Detect which cell encompasses the target text, then output its (X, Y) center coordinate. 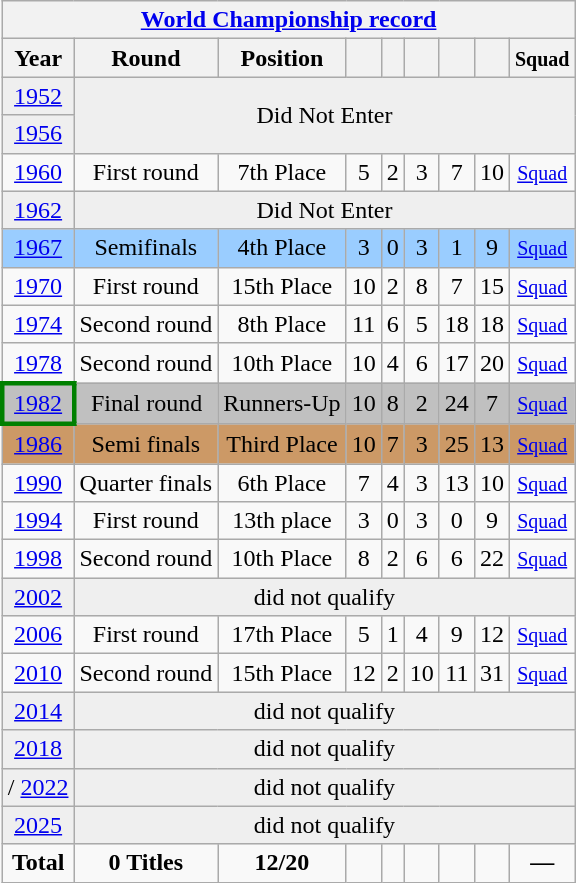
17 (456, 363)
8th Place (282, 324)
1986 (38, 444)
31 (492, 673)
1960 (38, 172)
Position (282, 58)
2025 (38, 825)
1978 (38, 363)
1956 (38, 134)
1994 (38, 521)
1998 (38, 559)
1967 (38, 248)
Quarter finals (146, 483)
2002 (38, 597)
2006 (38, 635)
Total (38, 863)
Semi finals (146, 444)
12/20 (282, 863)
4th Place (282, 248)
1974 (38, 324)
1982 (38, 404)
World Championship record (288, 20)
Round (146, 58)
7th Place (282, 172)
Year (38, 58)
13th place (282, 521)
Runners-Up (282, 404)
Semifinals (146, 248)
— (542, 863)
Third Place (282, 444)
0 Titles (146, 863)
24 (456, 404)
1962 (38, 210)
17th Place (282, 635)
1952 (38, 96)
2010 (38, 673)
1990 (38, 483)
6th Place (282, 483)
22 (492, 559)
2014 (38, 711)
15 (492, 286)
1970 (38, 286)
/ 2022 (38, 787)
25 (456, 444)
20 (492, 363)
Final round (146, 404)
2018 (38, 749)
